Return the [X, Y] coordinate for the center point of the cell that contains the specified text.  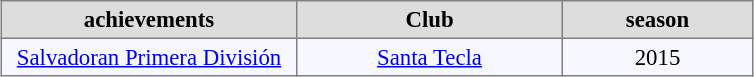
Club [430, 20]
Santa Tecla [430, 57]
season [657, 20]
achievements [149, 20]
Salvadoran Primera División [149, 57]
2015 [657, 57]
